Find where the given text appears and provide that cell's center as (X, Y) coordinate. 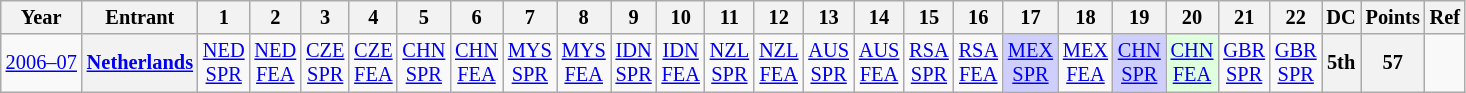
10 (681, 17)
MEXSPR (1030, 63)
IDNSPR (634, 63)
MYSFEA (584, 63)
8 (584, 17)
18 (1086, 17)
9 (634, 17)
IDNFEA (681, 63)
CZESPR (325, 63)
17 (1030, 17)
19 (1140, 17)
MEXFEA (1086, 63)
22 (1296, 17)
NZLFEA (778, 63)
RSASPR (928, 63)
6 (476, 17)
20 (1192, 17)
7 (530, 17)
NZLSPR (730, 63)
Ref (1445, 17)
4 (373, 17)
Netherlands (140, 63)
1 (224, 17)
2006–07 (42, 63)
57 (1393, 63)
Points (1393, 17)
16 (978, 17)
11 (730, 17)
21 (1244, 17)
12 (778, 17)
CZEFEA (373, 63)
13 (828, 17)
Year (42, 17)
5th (1342, 63)
MYSSPR (530, 63)
DC (1342, 17)
AUSFEA (879, 63)
Entrant (140, 17)
2 (276, 17)
NEDSPR (224, 63)
15 (928, 17)
AUSSPR (828, 63)
3 (325, 17)
NEDFEA (276, 63)
14 (879, 17)
RSAFEA (978, 63)
5 (424, 17)
